Return (X, Y) of the center of cell containing provided text 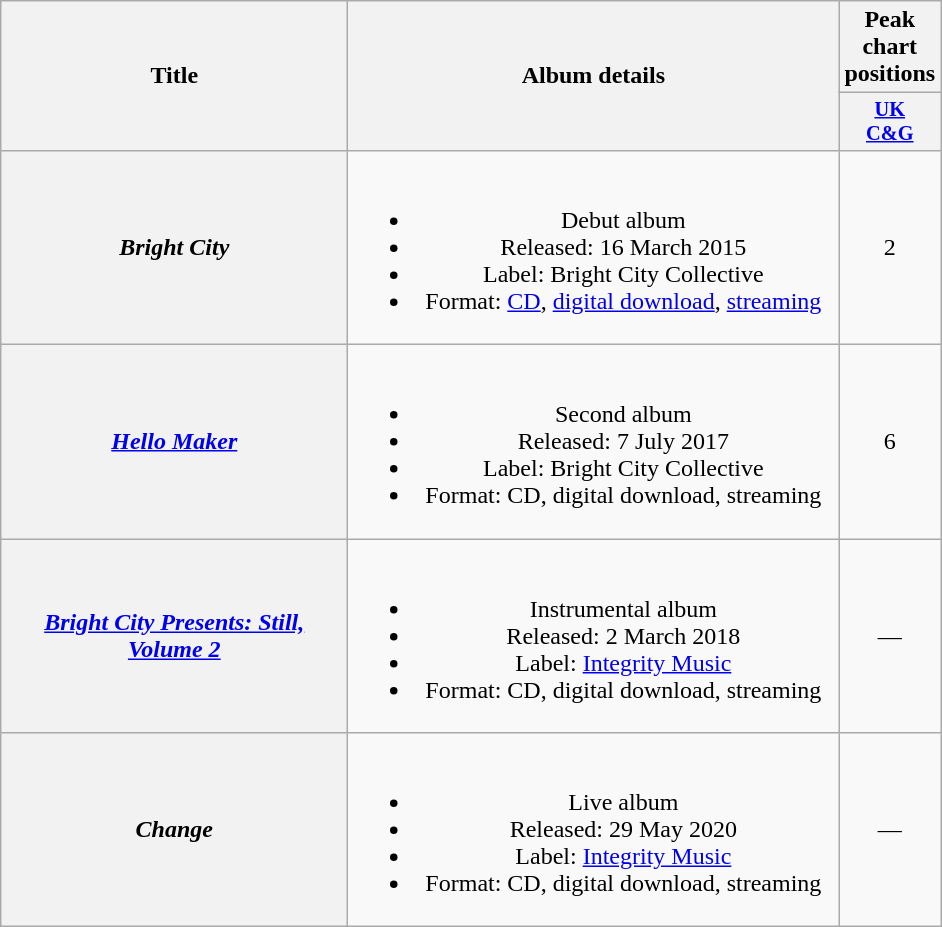
6 (890, 442)
Album details (594, 76)
Debut albumReleased: 16 March 2015Label: Bright City CollectiveFormat: CD, digital download, streaming (594, 247)
Peak chart positions (890, 47)
2 (890, 247)
Change (174, 830)
UKC&G (890, 122)
Live albumReleased: 29 May 2020Label: Integrity MusicFormat: CD, digital download, streaming (594, 830)
Hello Maker (174, 442)
Title (174, 76)
Bright City Presents: Still, Volume 2 (174, 636)
Bright City (174, 247)
Second albumReleased: 7 July 2017Label: Bright City CollectiveFormat: CD, digital download, streaming (594, 442)
Instrumental albumReleased: 2 March 2018Label: Integrity MusicFormat: CD, digital download, streaming (594, 636)
